For the text-containing cell, return its midpoint in (X, Y) coordinate format. 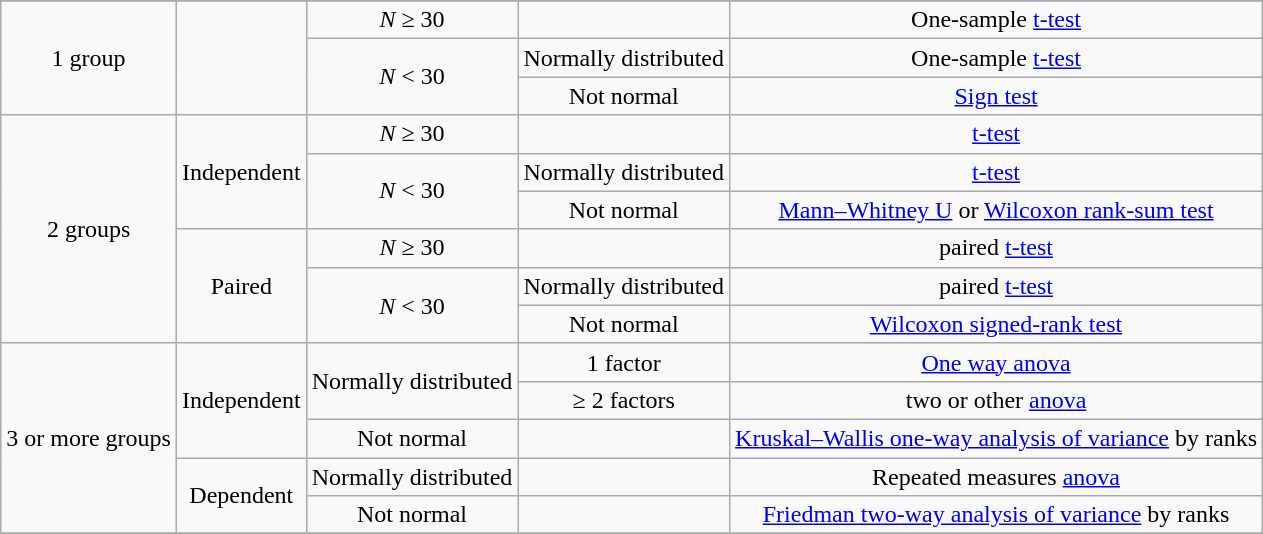
Paired (241, 286)
Sign test (996, 96)
1 group (89, 58)
3 or more groups (89, 438)
2 groups (89, 229)
two or other anova (996, 400)
1 factor (624, 362)
Repeated measures anova (996, 477)
One way anova (996, 362)
≥ 2 factors (624, 400)
Friedman two-way analysis of variance by ranks (996, 515)
Wilcoxon signed-rank test (996, 324)
Dependent (241, 496)
Mann–Whitney U or Wilcoxon rank-sum test (996, 210)
Kruskal–Wallis one-way analysis of variance by ranks (996, 438)
